Pinpoint the cell where the given text exists, returning its (x, y) midpoint coordinate. 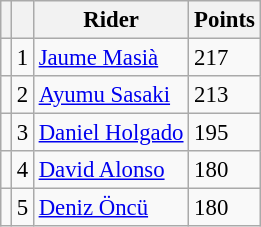
213 (224, 95)
David Alonso (110, 170)
Ayumu Sasaki (110, 95)
Points (224, 20)
2 (22, 95)
Rider (110, 20)
1 (22, 58)
Deniz Öncü (110, 208)
3 (22, 133)
195 (224, 133)
Daniel Holgado (110, 133)
217 (224, 58)
Jaume Masià (110, 58)
5 (22, 208)
4 (22, 170)
